Pinpoint the cell where the given text exists, returning its (x, y) midpoint coordinate. 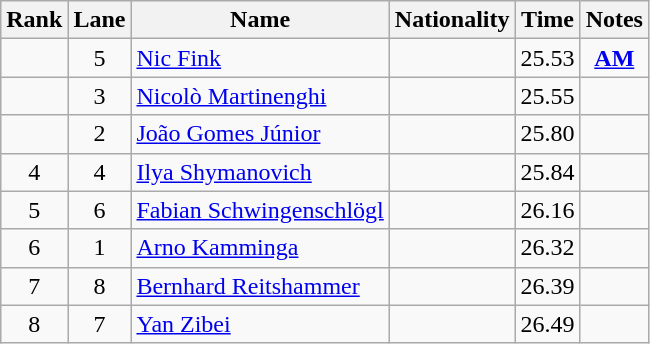
Bernhard Reitshammer (260, 286)
Nic Fink (260, 58)
Rank (34, 20)
Nationality (452, 20)
2 (100, 134)
3 (100, 96)
AM (614, 58)
Name (260, 20)
25.55 (548, 96)
26.32 (548, 248)
26.39 (548, 286)
Fabian Schwingenschlögl (260, 210)
Lane (100, 20)
Time (548, 20)
Yan Zibei (260, 324)
Ilya Shymanovich (260, 172)
João Gomes Júnior (260, 134)
26.49 (548, 324)
25.53 (548, 58)
25.84 (548, 172)
1 (100, 248)
25.80 (548, 134)
26.16 (548, 210)
Nicolò Martinenghi (260, 96)
Notes (614, 20)
Arno Kamminga (260, 248)
